Return [x, y] of the center of cell containing provided text 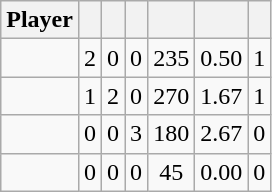
1.67 [222, 96]
180 [172, 134]
Player [40, 20]
3 [136, 134]
0.00 [222, 172]
235 [172, 58]
270 [172, 96]
0.50 [222, 58]
45 [172, 172]
2.67 [222, 134]
